Provide the [x, y] coordinate of the cell's center where the given text is located.  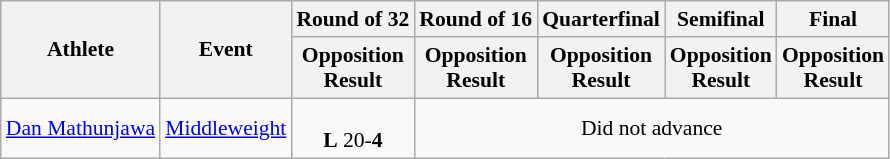
Semifinal [721, 19]
L 20-4 [352, 128]
Round of 16 [476, 19]
Middleweight [226, 128]
Athlete [80, 50]
Final [833, 19]
Event [226, 50]
Did not advance [652, 128]
Round of 32 [352, 19]
Quarterfinal [601, 19]
Dan Mathunjawa [80, 128]
